Return the [X, Y] coordinate for the center point of the cell that contains the specified text.  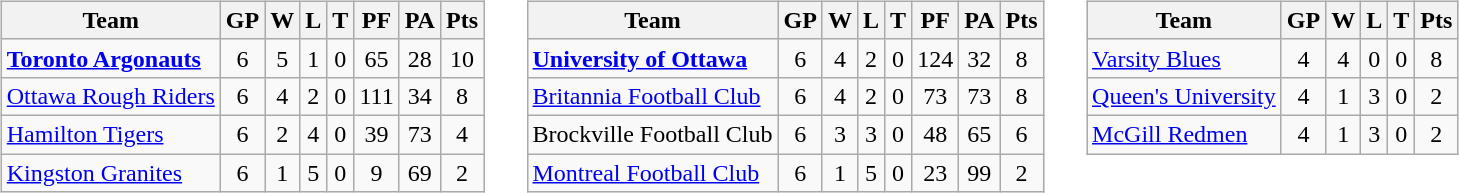
111 [376, 96]
28 [420, 58]
Varsity Blues [1184, 58]
124 [936, 58]
Queen's University [1184, 96]
Britannia Football Club [652, 96]
Montreal Football Club [652, 173]
10 [462, 58]
Ottawa Rough Riders [110, 96]
Toronto Argonauts [110, 58]
Hamilton Tigers [110, 134]
Kingston Granites [110, 173]
99 [980, 173]
34 [420, 96]
48 [936, 134]
69 [420, 173]
University of Ottawa [652, 58]
9 [376, 173]
32 [980, 58]
McGill Redmen [1184, 134]
Brockville Football Club [652, 134]
23 [936, 173]
39 [376, 134]
